Capture the cell that displays the provided text and extract its [x, y] central coordinate. 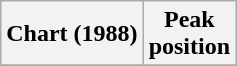
Peakposition [189, 34]
Chart (1988) [72, 34]
